Pinpoint the cell where the given text exists, returning its (x, y) midpoint coordinate. 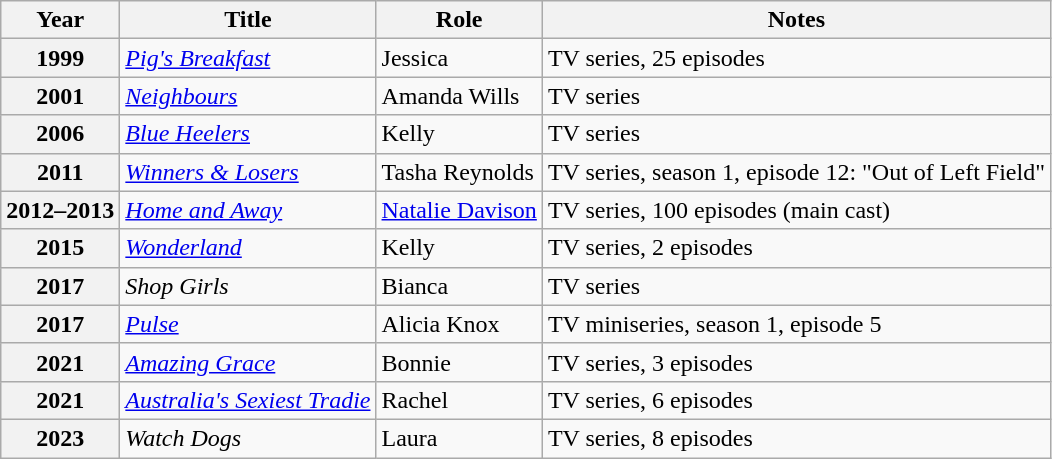
Amanda Wills (459, 96)
Jessica (459, 58)
Rachel (459, 400)
Pulse (248, 324)
2006 (60, 134)
2015 (60, 248)
Role (459, 20)
Blue Heelers (248, 134)
Natalie Davison (459, 210)
TV series, 3 episodes (796, 362)
TV series, 2 episodes (796, 248)
TV series, season 1, episode 12: "Out of Left Field" (796, 172)
2011 (60, 172)
Australia's Sexiest Tradie (248, 400)
Shop Girls (248, 286)
Bonnie (459, 362)
Alicia Knox (459, 324)
Notes (796, 20)
2023 (60, 438)
Laura (459, 438)
Title (248, 20)
Pig's Breakfast (248, 58)
Wonderland (248, 248)
TV series, 100 episodes (main cast) (796, 210)
Neighbours (248, 96)
Amazing Grace (248, 362)
TV miniseries, season 1, episode 5 (796, 324)
TV series, 8 episodes (796, 438)
Bianca (459, 286)
Tasha Reynolds (459, 172)
2001 (60, 96)
Winners & Losers (248, 172)
Year (60, 20)
1999 (60, 58)
Home and Away (248, 210)
TV series, 6 episodes (796, 400)
TV series, 25 episodes (796, 58)
Watch Dogs (248, 438)
2012–2013 (60, 210)
